Output the (X, Y) coordinate of the center of the cell containing the given text.  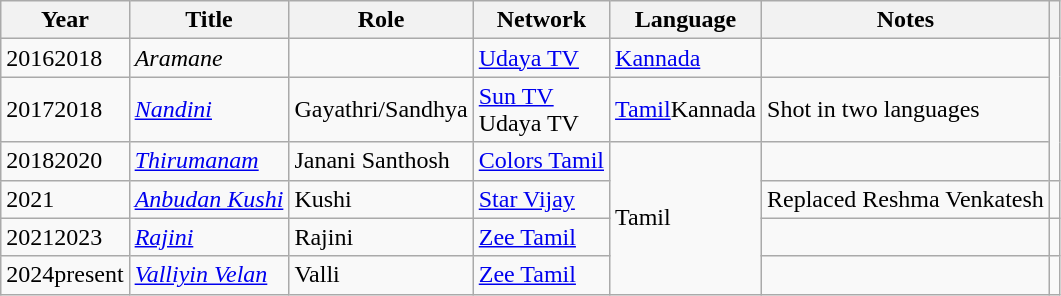
20172018 (65, 110)
Kushi (381, 199)
Valli (381, 275)
Thirumanam (209, 161)
Replaced Reshma Venkatesh (906, 199)
Title (209, 20)
Language (686, 20)
Anbudan Kushi (209, 199)
2024present (65, 275)
20182020 (65, 161)
Sun TVUdaya TV (541, 110)
Kannada (686, 58)
Star Vijay (541, 199)
Gayathri/Sandhya (381, 110)
Janani Santhosh (381, 161)
Tamil (686, 218)
Valliyin Velan (209, 275)
Aramane (209, 58)
Year (65, 20)
Udaya TV (541, 58)
20162018 (65, 58)
20212023 (65, 237)
TamilKannada (686, 110)
Network (541, 20)
Shot in two languages (906, 110)
Role (381, 20)
Colors Tamil (541, 161)
2021 (65, 199)
Notes (906, 20)
Nandini (209, 110)
